Pinpoint the cell where the given text exists, returning its (X, Y) midpoint coordinate. 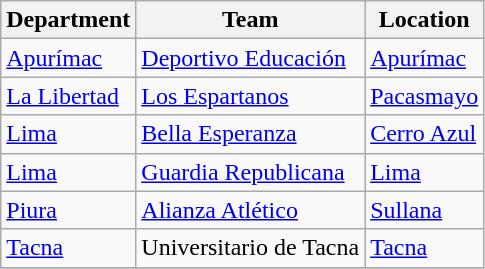
Guardia Republicana (250, 172)
Sullana (424, 210)
Team (250, 20)
Piura (68, 210)
Location (424, 20)
Alianza Atlético (250, 210)
Cerro Azul (424, 134)
Department (68, 20)
Bella Esperanza (250, 134)
La Libertad (68, 96)
Universitario de Tacna (250, 248)
Pacasmayo (424, 96)
Los Espartanos (250, 96)
Deportivo Educación (250, 58)
